Pinpoint the cell where the given text exists, returning its (X, Y) midpoint coordinate. 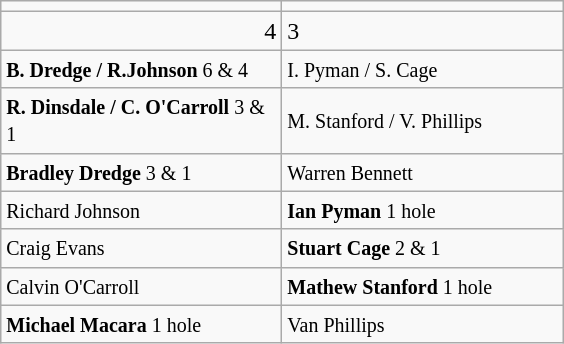
Richard Johnson (142, 210)
Ian Pyman 1 hole (422, 210)
I. Pyman / S. Cage (422, 69)
Calvin O'Carroll (142, 286)
Michael Macara 1 hole (142, 324)
Mathew Stanford 1 hole (422, 286)
3 (422, 31)
Craig Evans (142, 248)
4 (142, 31)
Stuart Cage 2 & 1 (422, 248)
Warren Bennett (422, 172)
M. Stanford / V. Phillips (422, 120)
R. Dinsdale / C. O'Carroll 3 & 1 (142, 120)
B. Dredge / R.Johnson 6 & 4 (142, 69)
Bradley Dredge 3 & 1 (142, 172)
Van Phillips (422, 324)
